Extract the [X, Y] coordinate from the center of the cell holding the provided text.  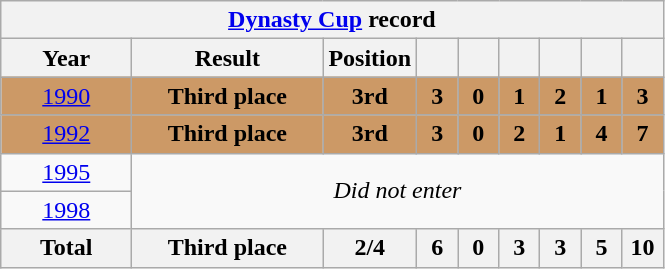
Total [66, 248]
1998 [66, 210]
Result [228, 58]
4 [602, 134]
7 [642, 134]
1992 [66, 134]
Position [370, 58]
1990 [66, 96]
5 [602, 248]
2/4 [370, 248]
Year [66, 58]
Dynasty Cup record [332, 20]
Did not enter [398, 191]
6 [438, 248]
10 [642, 248]
1995 [66, 172]
